Output the (X, Y) coordinate of the center of the cell containing the given text.  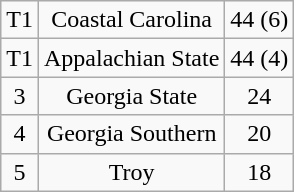
18 (260, 172)
24 (260, 96)
20 (260, 134)
Coastal Carolina (131, 20)
3 (20, 96)
5 (20, 172)
Georgia Southern (131, 134)
44 (6) (260, 20)
Troy (131, 172)
44 (4) (260, 58)
Georgia State (131, 96)
Appalachian State (131, 58)
4 (20, 134)
